Capture the cell that displays the provided text and extract its [X, Y] central coordinate. 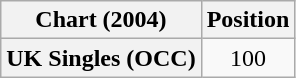
UK Singles (OCC) [101, 58]
100 [248, 58]
Position [248, 20]
Chart (2004) [101, 20]
